Return [x, y] of the center of cell containing provided text 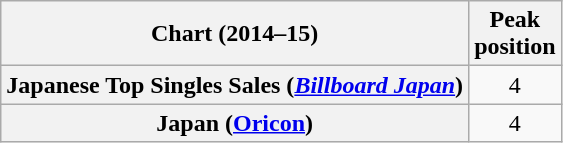
Japan (Oricon) [235, 123]
Chart (2014–15) [235, 34]
Peakposition [515, 34]
Japanese Top Singles Sales (Billboard Japan) [235, 85]
